Return the [X, Y] coordinate for the center point of the cell that contains the specified text.  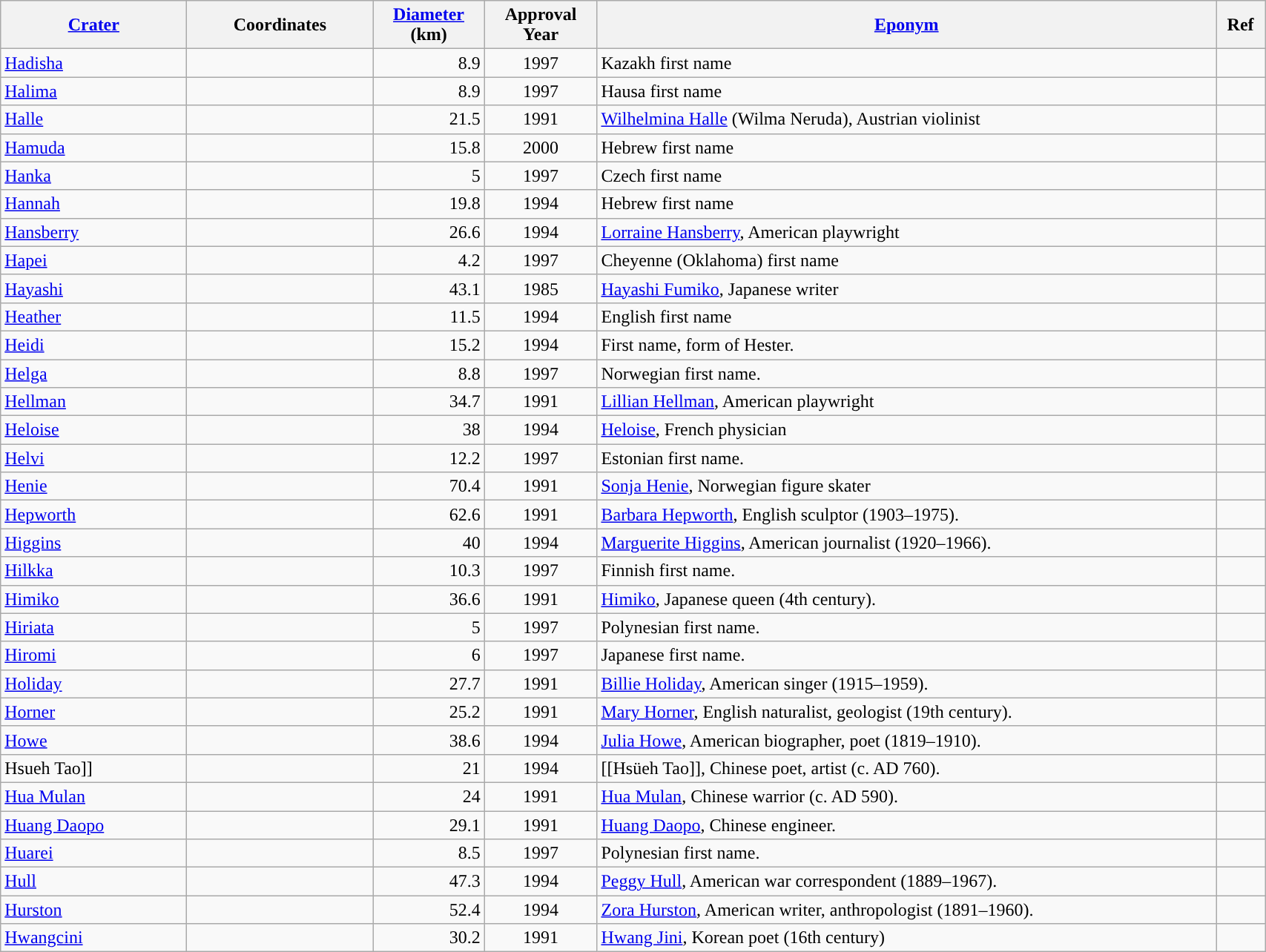
Heloise, French physician [906, 430]
Julia Howe, American biographer, poet (1819–1910). [906, 740]
Horner [93, 712]
12.2 [429, 458]
Hanka [93, 176]
Hapei [93, 260]
Halima [93, 91]
Norwegian first name. [906, 373]
Hadisha [93, 63]
Cheyenne (Oklahoma) first name [906, 260]
Higgins [93, 543]
Billie Holiday, American singer (1915–1959). [906, 684]
Czech first name [906, 176]
Coordinates [280, 25]
Hamuda [93, 148]
Barbara Hepworth, English sculptor (1903–1975). [906, 515]
62.6 [429, 515]
Lillian Hellman, American playwright [906, 402]
Hepworth [93, 515]
Kazakh first name [906, 63]
25.2 [429, 712]
8.8 [429, 373]
26.6 [429, 232]
Estonian first name. [906, 458]
Wilhelmina Halle (Wilma Neruda), Austrian violinist [906, 119]
15.2 [429, 345]
40 [429, 543]
English first name [906, 317]
Japanese first name. [906, 655]
1985 [541, 288]
38 [429, 430]
Hannah [93, 204]
Peggy Hull, American war correspondent (1889–1967). [906, 882]
Heidi [93, 345]
24 [429, 796]
Finnish first name. [906, 571]
Ref [1241, 25]
Helga [93, 373]
Hellman [93, 402]
Hiriata [93, 627]
Hwangcini [93, 938]
19.8 [429, 204]
Heloise [93, 430]
Hull [93, 882]
Hwang Jini, Korean poet (16th century) [906, 938]
11.5 [429, 317]
43.1 [429, 288]
Hansberry [93, 232]
Howe [93, 740]
Hua Mulan [93, 796]
Huang Daopo, Chinese engineer. [906, 825]
Huang Daopo [93, 825]
Huarei [93, 853]
27.7 [429, 684]
Crater [93, 25]
Hausa first name [906, 91]
[[Hsüeh Tao]], Chinese poet, artist (c. AD 760). [906, 768]
Hayashi Fumiko, Japanese writer [906, 288]
ApprovalYear [541, 25]
Marguerite Higgins, American journalist (1920–1966). [906, 543]
Helvi [93, 458]
Hsueh Tao]] [93, 768]
Eponym [906, 25]
29.1 [429, 825]
First name, form of Hester. [906, 345]
34.7 [429, 402]
15.8 [429, 148]
30.2 [429, 938]
Zora Hurston, American writer, anthropologist (1891–1960). [906, 910]
4.2 [429, 260]
21 [429, 768]
10.3 [429, 571]
36.6 [429, 599]
Mary Horner, English naturalist, geologist (19th century). [906, 712]
Sonja Henie, Norwegian figure skater [906, 486]
Holiday [93, 684]
70.4 [429, 486]
Himiko, Japanese queen (4th century). [906, 599]
2000 [541, 148]
Himiko [93, 599]
Hurston [93, 910]
8.5 [429, 853]
21.5 [429, 119]
Henie [93, 486]
Hilkka [93, 571]
38.6 [429, 740]
Heather [93, 317]
Diameter(km) [429, 25]
Hiromi [93, 655]
Lorraine Hansberry, American playwright [906, 232]
Hua Mulan, Chinese warrior (c. AD 590). [906, 796]
52.4 [429, 910]
47.3 [429, 882]
Halle [93, 119]
Hayashi [93, 288]
6 [429, 655]
